Extract the (X, Y) coordinate from the center of the cell holding the provided text.  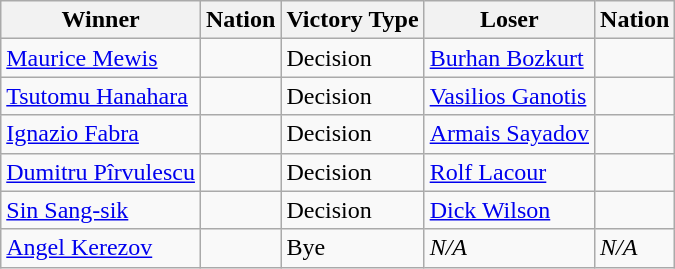
Sin Sang-sik (101, 210)
Armais Sayadov (509, 134)
Victory Type (352, 20)
Vasilios Ganotis (509, 96)
Loser (509, 20)
Dumitru Pîrvulescu (101, 172)
Rolf Lacour (509, 172)
Dick Wilson (509, 210)
Burhan Bozkurt (509, 58)
Angel Kerezov (101, 248)
Ignazio Fabra (101, 134)
Winner (101, 20)
Bye (352, 248)
Maurice Mewis (101, 58)
Tsutomu Hanahara (101, 96)
